Capture the cell that displays the provided text and extract its (X, Y) central coordinate. 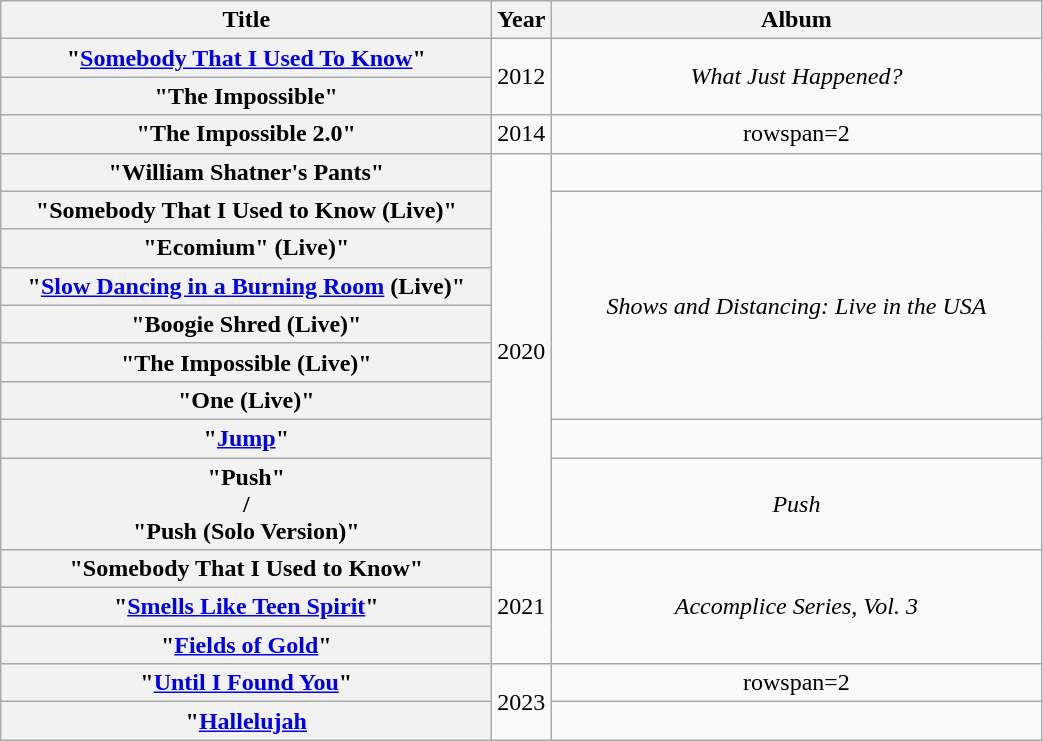
"Smells Like Teen Spirit" (246, 607)
"Until I Found You" (246, 683)
Year (522, 20)
2021 (522, 607)
"Hallelujah (246, 721)
"The Impossible (Live)" (246, 362)
Title (246, 20)
Accomplice Series, Vol. 3 (796, 607)
"Somebody That I Used to Know" (246, 569)
"Slow Dancing in a Burning Room (Live)" (246, 286)
"Somebody That I Used to Know (Live)" (246, 210)
Push (796, 504)
2014 (522, 134)
2023 (522, 702)
"The Impossible" (246, 96)
"Ecomium" (Live)" (246, 248)
"Jump" (246, 438)
"Push" /"Push (Solo Version)" (246, 504)
2020 (522, 352)
"Fields of Gold" (246, 645)
Album (796, 20)
"The Impossible 2.0" (246, 134)
"William Shatner's Pants" (246, 172)
2012 (522, 77)
"One (Live)" (246, 400)
"Somebody That I Used To Know" (246, 58)
Shows and Distancing: Live in the USA (796, 305)
"Boogie Shred (Live)" (246, 324)
What Just Happened? (796, 77)
